Scan for the cell matching the given text and deliver its (x, y) coordinate at center. 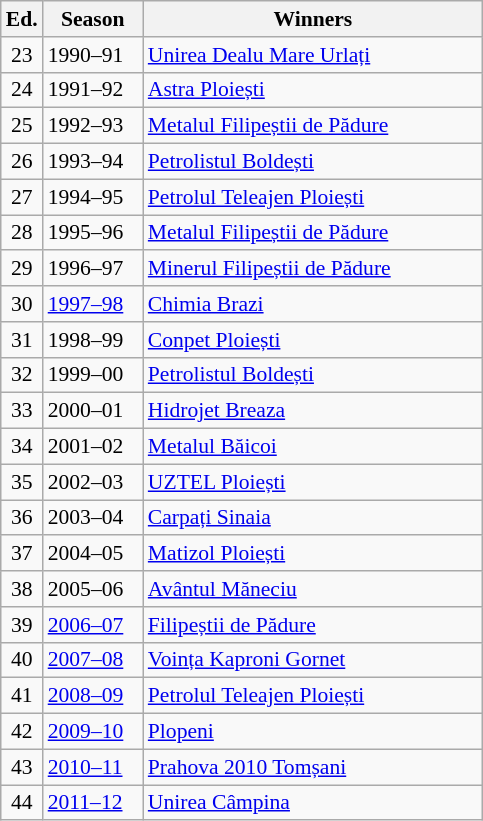
42 (22, 732)
Matizol Ploiești (313, 554)
37 (22, 554)
36 (22, 518)
Chimia Brazi (313, 304)
27 (22, 197)
41 (22, 696)
38 (22, 589)
Winners (313, 19)
Minerul Filipeștii de Pădure (313, 269)
2000–01 (93, 411)
1998–99 (93, 340)
Hidrojet Breaza (313, 411)
23 (22, 55)
1996–97 (93, 269)
Voința Kaproni Gornet (313, 660)
2005–06 (93, 589)
2001–02 (93, 447)
1992–93 (93, 126)
Unirea Dealu Mare Urlați (313, 55)
Conpet Ploiești (313, 340)
26 (22, 162)
2002–03 (93, 482)
Metalul Băicoi (313, 447)
1993–94 (93, 162)
1991–92 (93, 90)
Prahova 2010 Tomșani (313, 767)
28 (22, 233)
2010–11 (93, 767)
Avântul Măneciu (313, 589)
24 (22, 90)
Unirea Câmpina (313, 803)
2004–05 (93, 554)
Astra Ploiești (313, 90)
2007–08 (93, 660)
34 (22, 447)
29 (22, 269)
Plopeni (313, 732)
Ed. (22, 19)
33 (22, 411)
39 (22, 625)
1990–91 (93, 55)
1997–98 (93, 304)
40 (22, 660)
2003–04 (93, 518)
2006–07 (93, 625)
30 (22, 304)
Filipeștii de Pădure (313, 625)
32 (22, 375)
1995–96 (93, 233)
31 (22, 340)
43 (22, 767)
35 (22, 482)
1999–00 (93, 375)
2009–10 (93, 732)
UZTEL Ploiești (313, 482)
25 (22, 126)
Carpați Sinaia (313, 518)
2008–09 (93, 696)
Season (93, 19)
1994–95 (93, 197)
2011–12 (93, 803)
44 (22, 803)
